Find where the given text appears and provide that cell's center as [x, y] coordinate. 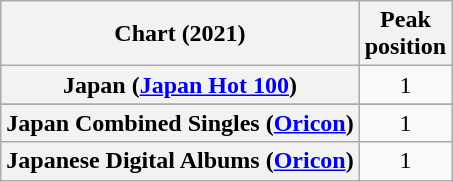
Peakposition [405, 34]
Japan (Japan Hot 100) [180, 85]
Japanese Digital Albums (Oricon) [180, 161]
Japan Combined Singles (Oricon) [180, 123]
Chart (2021) [180, 34]
